Pinpoint the cell where the given text exists, returning its [x, y] midpoint coordinate. 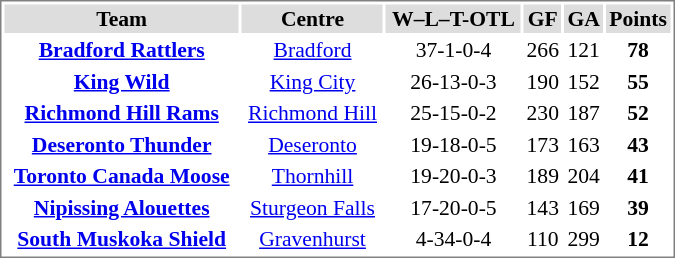
17-20-0-5 [454, 208]
Toronto Canada Moose [121, 176]
189 [543, 176]
Deseronto [312, 144]
190 [543, 82]
Sturgeon Falls [312, 208]
187 [584, 113]
266 [543, 50]
43 [638, 144]
121 [584, 50]
173 [543, 144]
Team [121, 18]
Thornhill [312, 176]
110 [543, 239]
Richmond Hill [312, 113]
41 [638, 176]
South Muskoka Shield [121, 239]
55 [638, 82]
143 [543, 208]
Deseronto Thunder [121, 144]
169 [584, 208]
39 [638, 208]
19-18-0-5 [454, 144]
204 [584, 176]
4-34-0-4 [454, 239]
Centre [312, 18]
Gravenhurst [312, 239]
Points [638, 18]
Bradford Rattlers [121, 50]
299 [584, 239]
Bradford [312, 50]
19-20-0-3 [454, 176]
Richmond Hill Rams [121, 113]
52 [638, 113]
25-15-0-2 [454, 113]
King Wild [121, 82]
230 [543, 113]
78 [638, 50]
GA [584, 18]
King City [312, 82]
37-1-0-4 [454, 50]
26-13-0-3 [454, 82]
W–L–T-OTL [454, 18]
152 [584, 82]
Nipissing Alouettes [121, 208]
12 [638, 239]
GF [543, 18]
163 [584, 144]
